Pinpoint the cell where the given text exists, returning its (X, Y) midpoint coordinate. 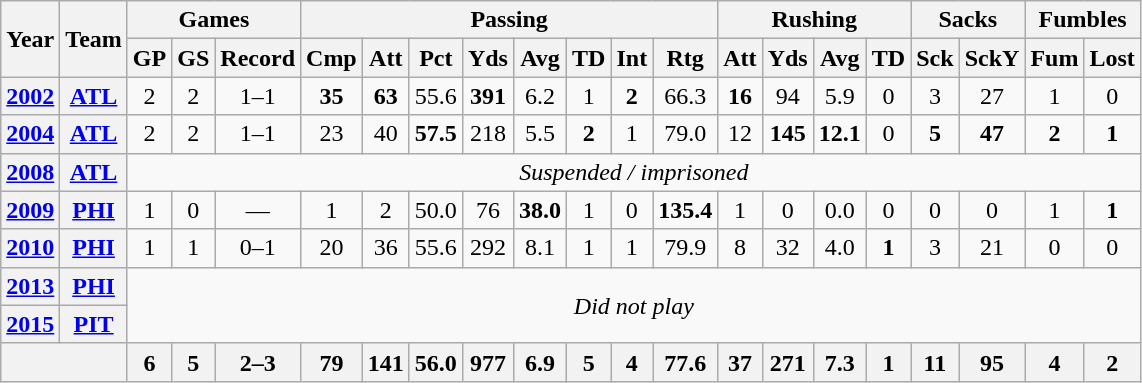
56.0 (436, 362)
40 (386, 134)
77.6 (686, 362)
Team (94, 39)
2004 (30, 134)
8 (740, 248)
218 (488, 134)
79 (332, 362)
Did not play (634, 305)
35 (332, 96)
2010 (30, 248)
66.3 (686, 96)
977 (488, 362)
141 (386, 362)
76 (488, 210)
2015 (30, 324)
SckY (992, 58)
Year (30, 39)
Pct (436, 58)
16 (740, 96)
20 (332, 248)
292 (488, 248)
79.9 (686, 248)
2009 (30, 210)
Sck (935, 58)
47 (992, 134)
Lost (1112, 58)
Rtg (686, 58)
12 (740, 134)
271 (788, 362)
38.0 (540, 210)
2013 (30, 286)
79.0 (686, 134)
GP (149, 58)
12.1 (840, 134)
57.5 (436, 134)
21 (992, 248)
Int (632, 58)
0.0 (840, 210)
11 (935, 362)
Passing (510, 20)
2–3 (258, 362)
5.5 (540, 134)
7.3 (840, 362)
Fum (1054, 58)
Cmp (332, 58)
— (258, 210)
Record (258, 58)
Rushing (814, 20)
145 (788, 134)
Fumbles (1082, 20)
Suspended / imprisoned (634, 172)
6.2 (540, 96)
5.9 (840, 96)
95 (992, 362)
0–1 (258, 248)
27 (992, 96)
50.0 (436, 210)
2008 (30, 172)
391 (488, 96)
135.4 (686, 210)
32 (788, 248)
6.9 (540, 362)
GS (194, 58)
Sacks (968, 20)
94 (788, 96)
PIT (94, 324)
Games (214, 20)
36 (386, 248)
23 (332, 134)
6 (149, 362)
37 (740, 362)
4.0 (840, 248)
63 (386, 96)
8.1 (540, 248)
2002 (30, 96)
